Return (X, Y) of the center of cell containing provided text 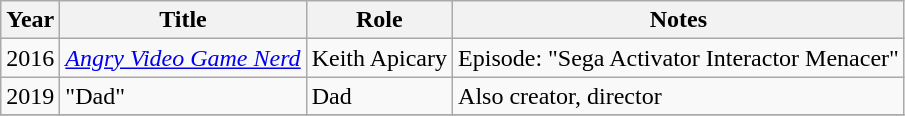
2016 (30, 58)
"Dad" (183, 96)
Role (379, 20)
Keith Apicary (379, 58)
Angry Video Game Nerd (183, 58)
Also creator, director (679, 96)
Title (183, 20)
Notes (679, 20)
Episode: "Sega Activator Interactor Menacer" (679, 58)
Year (30, 20)
2019 (30, 96)
Dad (379, 96)
